Detect which cell encompasses the target text, then output its (X, Y) center coordinate. 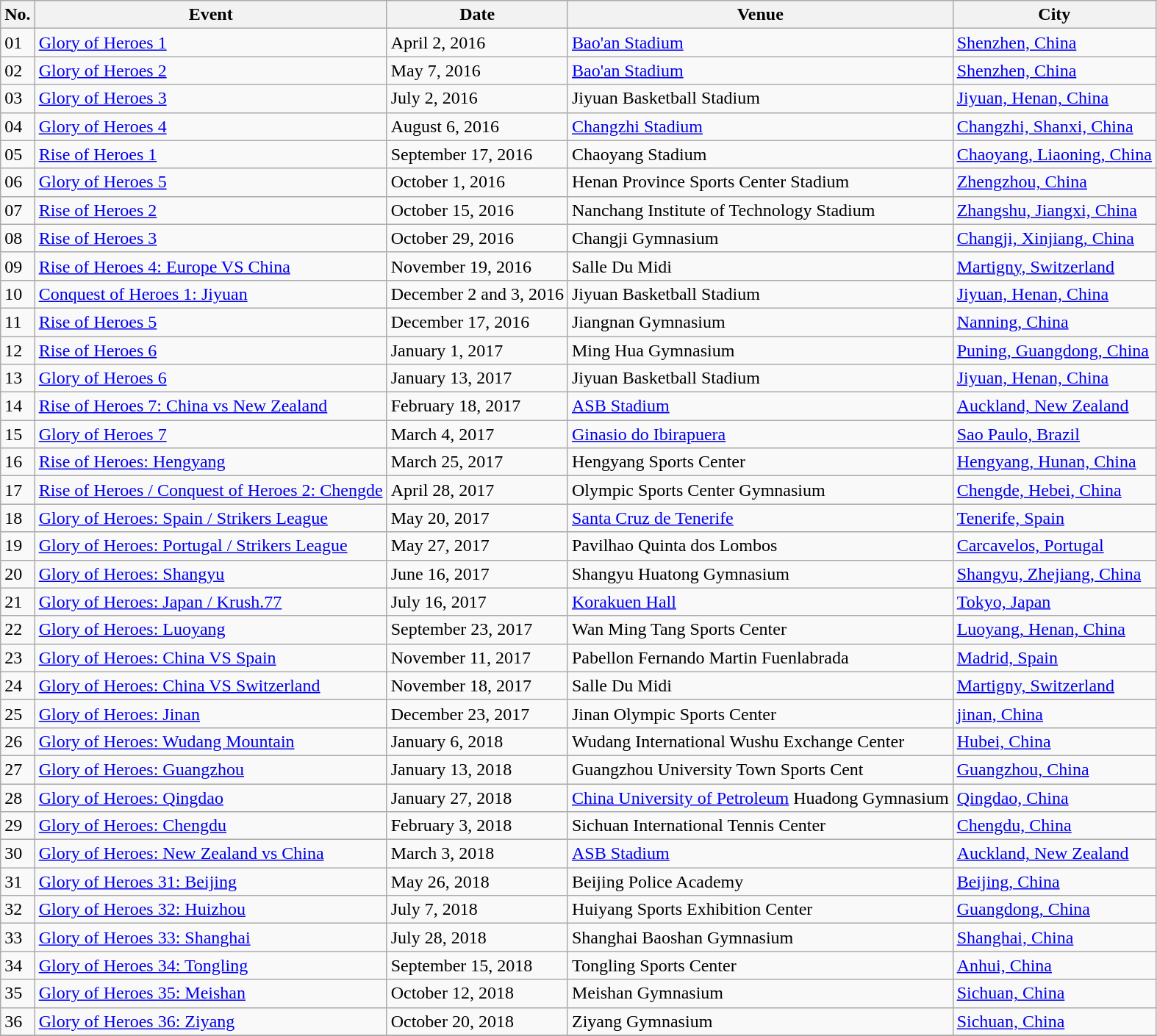
Zhengzhou, China (1054, 182)
Rise of Heroes 7: China vs New Zealand (210, 406)
Guangdong, China (1054, 910)
04 (18, 126)
City (1054, 15)
Changji Gymnasium (760, 238)
Glory of Heroes 7 (210, 434)
15 (18, 434)
30 (18, 854)
jinan, China (1054, 713)
Venue (760, 15)
Glory of Heroes 3 (210, 98)
March 3, 2018 (477, 854)
Glory of Heroes 6 (210, 378)
October 20, 2018 (477, 1021)
Tongling Sports Center (760, 965)
01 (18, 43)
Jinan Olympic Sports Center (760, 713)
Santa Cruz de Tenerife (760, 518)
Rise of Heroes 1 (210, 154)
Pavilhao Quinta dos Lombos (760, 546)
17 (18, 490)
29 (18, 826)
Sichuan International Tennis Center (760, 826)
Rise of Heroes / Conquest of Heroes 2: Chengde (210, 490)
Sao Paulo, Brazil (1054, 434)
August 6, 2016 (477, 126)
Rise of Heroes 4: Europe VS China (210, 266)
Carcavelos, Portugal (1054, 546)
July 7, 2018 (477, 910)
Madrid, Spain (1054, 658)
Glory of Heroes 36: Ziyang (210, 1021)
Glory of Heroes 34: Tongling (210, 965)
Glory of Heroes: Guangzhou (210, 769)
July 2, 2016 (477, 98)
19 (18, 546)
Guangzhou, China (1054, 769)
November 19, 2016 (477, 266)
Glory of Heroes: Portugal / Strikers League (210, 546)
Conquest of Heroes 1: Jiyuan (210, 294)
Glory of Heroes 1 (210, 43)
Glory of Heroes 35: Meishan (210, 993)
No. (18, 15)
Chaoyang Stadium (760, 154)
Meishan Gymnasium (760, 993)
December 2 and 3, 2016 (477, 294)
January 13, 2018 (477, 769)
09 (18, 266)
May 20, 2017 (477, 518)
32 (18, 910)
October 12, 2018 (477, 993)
Rise of Heroes 6 (210, 350)
November 18, 2017 (477, 686)
Glory of Heroes: Qingdao (210, 797)
31 (18, 882)
16 (18, 462)
Beijing Police Academy (760, 882)
12 (18, 350)
Pabellon Fernando Martin Fuenlabrada (760, 658)
Glory of Heroes 2 (210, 71)
Korakuen Hall (760, 602)
Henan Province Sports Center Stadium (760, 182)
25 (18, 713)
36 (18, 1021)
Glory of Heroes: Shangyu (210, 574)
January 13, 2017 (477, 378)
07 (18, 210)
Rise of Heroes: Hengyang (210, 462)
April 28, 2017 (477, 490)
Beijing, China (1054, 882)
23 (18, 658)
March 4, 2017 (477, 434)
May 7, 2016 (477, 71)
10 (18, 294)
Glory of Heroes: Wudang Mountain (210, 741)
December 23, 2017 (477, 713)
18 (18, 518)
Zhangshu, Jiangxi, China (1054, 210)
Nanchang Institute of Technology Stadium (760, 210)
October 15, 2016 (477, 210)
Changzhi Stadium (760, 126)
Hubei, China (1054, 741)
Huiyang Sports Exhibition Center (760, 910)
Glory of Heroes: Spain / Strikers League (210, 518)
05 (18, 154)
January 27, 2018 (477, 797)
Glory of Heroes 4 (210, 126)
Glory of Heroes 33: Shanghai (210, 938)
13 (18, 378)
Wan Ming Tang Sports Center (760, 630)
21 (18, 602)
Changji, Xinjiang, China (1054, 238)
26 (18, 741)
January 6, 2018 (477, 741)
Shanghai, China (1054, 938)
Changzhi, Shanxi, China (1054, 126)
Jiangnan Gymnasium (760, 322)
03 (18, 98)
Glory of Heroes: China VS Spain (210, 658)
Chengde, Hebei, China (1054, 490)
Puning, Guangdong, China (1054, 350)
33 (18, 938)
July 16, 2017 (477, 602)
Tokyo, Japan (1054, 602)
Ginasio do Ibirapuera (760, 434)
Qingdao, China (1054, 797)
Nanning, China (1054, 322)
Tenerife, Spain (1054, 518)
08 (18, 238)
October 1, 2016 (477, 182)
20 (18, 574)
Event (210, 15)
September 15, 2018 (477, 965)
Luoyang, Henan, China (1054, 630)
24 (18, 686)
34 (18, 965)
Ziyang Gymnasium (760, 1021)
July 28, 2018 (477, 938)
January 1, 2017 (477, 350)
Shangyu, Zhejiang, China (1054, 574)
Glory of Heroes: New Zealand vs China (210, 854)
35 (18, 993)
Glory of Heroes: China VS Switzerland (210, 686)
Olympic Sports Center Gymnasium (760, 490)
May 27, 2017 (477, 546)
September 23, 2017 (477, 630)
Date (477, 15)
Chengdu, China (1054, 826)
Rise of Heroes 2 (210, 210)
Rise of Heroes 5 (210, 322)
Glory of Heroes 32: Huizhou (210, 910)
Anhui, China (1054, 965)
Glory of Heroes 5 (210, 182)
December 17, 2016 (477, 322)
March 25, 2017 (477, 462)
China University of Petroleum Huadong Gymnasium (760, 797)
Chaoyang, Liaoning, China (1054, 154)
14 (18, 406)
Guangzhou University Town Sports Cent (760, 769)
06 (18, 182)
Shanghai Baoshan Gymnasium (760, 938)
February 18, 2017 (477, 406)
February 3, 2018 (477, 826)
28 (18, 797)
Glory of Heroes 31: Beijing (210, 882)
27 (18, 769)
Rise of Heroes 3 (210, 238)
Shangyu Huatong Gymnasium (760, 574)
11 (18, 322)
Wudang International Wushu Exchange Center (760, 741)
Glory of Heroes: Luoyang (210, 630)
Glory of Heroes: Japan / Krush.77 (210, 602)
Glory of Heroes: Chengdu (210, 826)
May 26, 2018 (477, 882)
September 17, 2016 (477, 154)
Ming Hua Gymnasium (760, 350)
June 16, 2017 (477, 574)
02 (18, 71)
April 2, 2016 (477, 43)
Hengyang Sports Center (760, 462)
November 11, 2017 (477, 658)
October 29, 2016 (477, 238)
Glory of Heroes: Jinan (210, 713)
Hengyang, Hunan, China (1054, 462)
22 (18, 630)
